Detect which cell encompasses the target text, then output its [x, y] center coordinate. 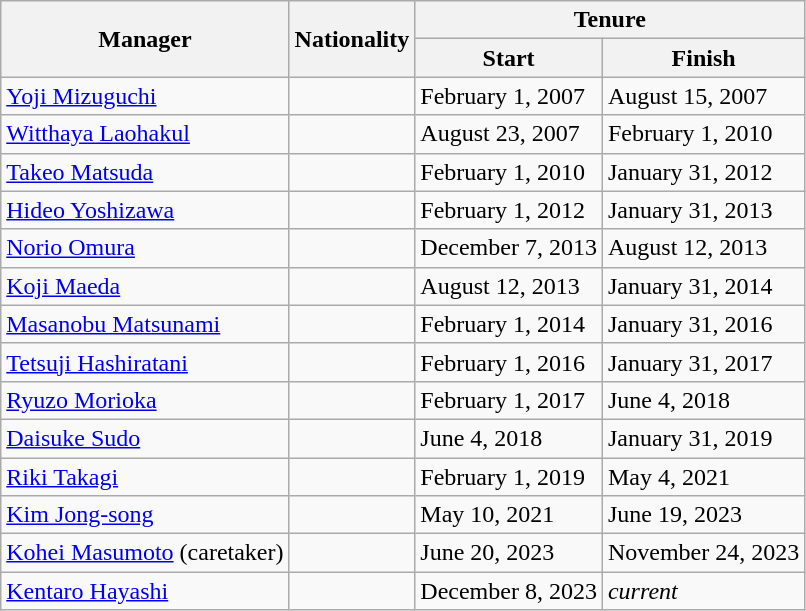
January 31, 2012 [703, 172]
January 31, 2019 [703, 438]
May 4, 2021 [703, 477]
December 8, 2023 [509, 591]
February 1, 2014 [509, 324]
Witthaya Laohakul [145, 134]
Kentaro Hayashi [145, 591]
Tenure [610, 20]
Finish [703, 58]
Daisuke Sudo [145, 438]
August 15, 2007 [703, 96]
Masanobu Matsunami [145, 324]
June 19, 2023 [703, 515]
January 31, 2016 [703, 324]
February 1, 2019 [509, 477]
Tetsuji Hashiratani [145, 362]
August 23, 2007 [509, 134]
Manager [145, 39]
Start [509, 58]
February 1, 2017 [509, 400]
Norio Omura [145, 248]
December 7, 2013 [509, 248]
Kim Jong-song [145, 515]
Riki Takagi [145, 477]
Koji Maeda [145, 286]
Yoji Mizuguchi [145, 96]
February 1, 2012 [509, 210]
Ryuzo Morioka [145, 400]
June 20, 2023 [509, 553]
May 10, 2021 [509, 515]
Nationality [352, 39]
November 24, 2023 [703, 553]
February 1, 2007 [509, 96]
January 31, 2013 [703, 210]
January 31, 2014 [703, 286]
January 31, 2017 [703, 362]
current [703, 591]
Takeo Matsuda [145, 172]
Kohei Masumoto (caretaker) [145, 553]
Hideo Yoshizawa [145, 210]
February 1, 2016 [509, 362]
